Return (X, Y) of the center of cell containing provided text 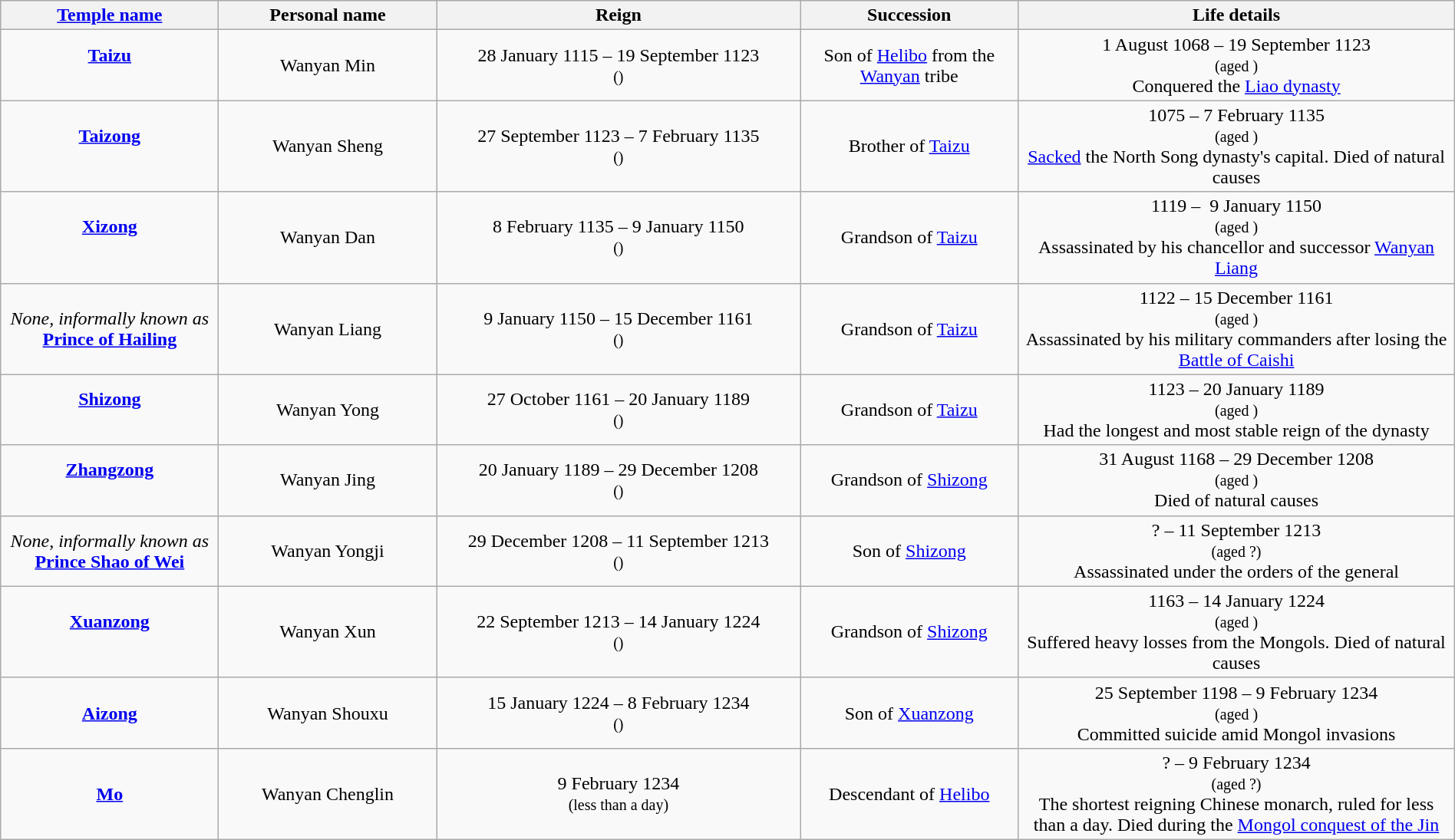
Son of Helibo from the Wanyan tribe (909, 65)
Wanyan Yongji (328, 551)
Wanyan Sheng (328, 146)
Temple name (110, 15)
29 December 1208 – 11 September 1213() (619, 551)
Personal name (328, 15)
? – 11 September 1213(aged ?)Assassinated under the orders of the general (1236, 551)
Brother of Taizu (909, 146)
Wanyan Yong (328, 410)
Reign (619, 15)
31 August 1168 – 29 December 1208(aged )Died of natural causes (1236, 480)
15 January 1224 – 8 February 1234() (619, 713)
22 September 1213 – 14 January 1224() (619, 632)
28 January 1115 – 19 September 1123() (619, 65)
Xizong (110, 238)
Life details (1236, 15)
None, informally known asPrince of Hailing (110, 328)
Xuanzong (110, 632)
Son of Xuanzong (909, 713)
9 January 1150 – 15 December 1161() (619, 328)
Wanyan Chenglin (328, 793)
Aizong (110, 713)
1119 – 9 January 1150(aged )Assassinated by his chancellor and successor Wanyan Liang (1236, 238)
Taizu (110, 65)
Succession (909, 15)
Wanyan Dan (328, 238)
Son of Shizong (909, 551)
9 February 1234(less than a day) (619, 793)
Wanyan Shouxu (328, 713)
1123 – 20 January 1189(aged )Had the longest and most stable reign of the dynasty (1236, 410)
Descendant of Helibo (909, 793)
1122 – 15 December 1161(aged )Assassinated by his military commanders after losing the Battle of Caishi (1236, 328)
Wanyan Jing (328, 480)
? – 9 February 1234(aged ?)The shortest reigning Chinese monarch, ruled for less than a day. Died during the Mongol conquest of the Jin (1236, 793)
None, informally known asPrince Shao of Wei (110, 551)
Wanyan Xun (328, 632)
Wanyan Liang (328, 328)
8 February 1135 – 9 January 1150() (619, 238)
Wanyan Min (328, 65)
Zhangzong (110, 480)
1075 – 7 February 1135(aged )Sacked the North Song dynasty's capital. Died of natural causes (1236, 146)
20 January 1189 – 29 December 1208() (619, 480)
27 October 1161 – 20 January 1189() (619, 410)
1 August 1068 – 19 September 1123(aged )Conquered the Liao dynasty (1236, 65)
Mo (110, 793)
Taizong (110, 146)
Shizong (110, 410)
25 September 1198 – 9 February 1234(aged )Committed suicide amid Mongol invasions (1236, 713)
27 September 1123 – 7 February 1135() (619, 146)
1163 – 14 January 1224(aged )Suffered heavy losses from the Mongols. Died of natural causes (1236, 632)
